Extract the [X, Y] coordinate from the center of the cell holding the provided text.  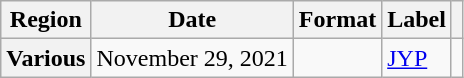
JYP [417, 58]
Various [46, 58]
Date [192, 20]
Label [417, 20]
Format [337, 20]
Region [46, 20]
November 29, 2021 [192, 58]
